Provide the [X, Y] coordinate of the cell's center where the given text is located.  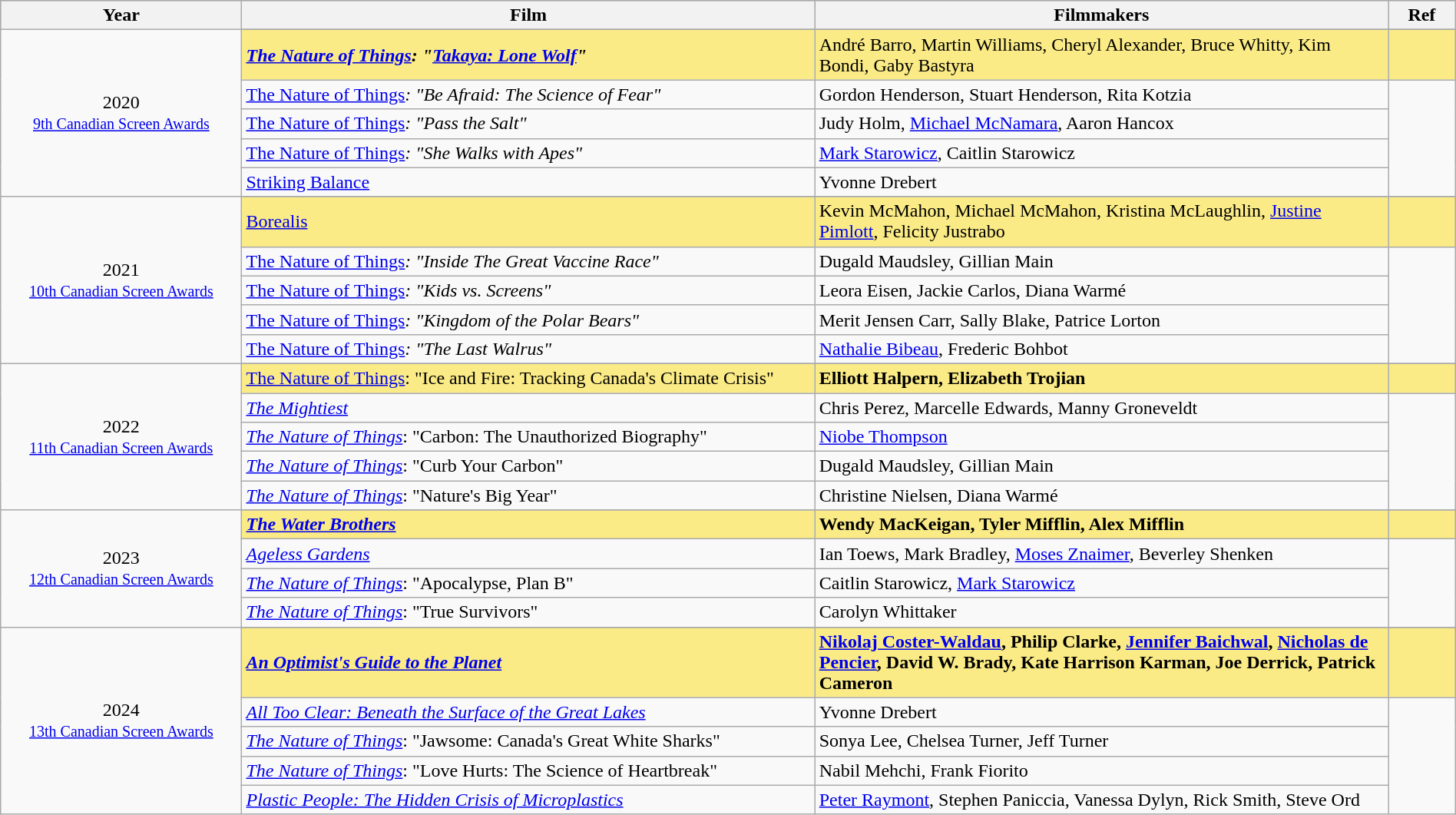
All Too Clear: Beneath the Surface of the Great Lakes [528, 712]
Nathalie Bibeau, Frederic Bohbot [1101, 349]
Caitlin Starowicz, Mark Starowicz [1101, 583]
Sonya Lee, Chelsea Turner, Jeff Turner [1101, 741]
The Nature of Things: "The Last Walrus" [528, 349]
Carolyn Whittaker [1101, 612]
The Water Brothers [528, 525]
Christine Nielsen, Diana Warmé [1101, 495]
Borealis [528, 221]
Film [528, 15]
2022 11th Canadian Screen Awards [121, 436]
Judy Holm, Michael McNamara, Aaron Hancox [1101, 124]
The Nature of Things: "Kids vs. Screens" [528, 290]
Wendy MacKeigan, Tyler Mifflin, Alex Mifflin [1101, 525]
Filmmakers [1101, 15]
Nabil Mehchi, Frank Fiorito [1101, 770]
The Nature of Things: "Ice and Fire: Tracking Canada's Climate Crisis" [528, 378]
Merit Jensen Carr, Sally Blake, Patrice Lorton [1101, 320]
Kevin McMahon, Michael McMahon, Kristina McLaughlin, Justine Pimlott, Felicity Justrabo [1101, 221]
André Barro, Martin Williams, Cheryl Alexander, Bruce Whitty, Kim Bondi, Gaby Bastyra [1101, 55]
The Nature of Things: "Love Hurts: The Science of Heartbreak" [528, 770]
Gordon Henderson, Stuart Henderson, Rita Kotzia [1101, 94]
The Nature of Things: "Carbon: The Unauthorized Biography" [528, 437]
Leora Eisen, Jackie Carlos, Diana Warmé [1101, 290]
The Nature of Things: "True Survivors" [528, 612]
The Nature of Things: "Kingdom of the Polar Bears" [528, 320]
Elliott Halpern, Elizabeth Trojian [1101, 378]
Plastic People: The Hidden Crisis of Microplastics [528, 800]
The Nature of Things: "Inside The Great Vaccine Race" [528, 261]
2021 10th Canadian Screen Awards [121, 280]
Chris Perez, Marcelle Edwards, Manny Groneveldt [1101, 408]
Striking Balance [528, 182]
Mark Starowicz, Caitlin Starowicz [1101, 153]
Ian Toews, Mark Bradley, Moses Znaimer, Beverley Shenken [1101, 554]
Ageless Gardens [528, 554]
Nikolaj Coster-Waldau, Philip Clarke, Jennifer Baichwal, Nicholas de Pencier, David W. Brady, Kate Harrison Karman, Joe Derrick, Patrick Cameron [1101, 662]
An Optimist's Guide to the Planet [528, 662]
Niobe Thompson [1101, 437]
Ref [1422, 15]
2020 9th Canadian Screen Awards [121, 114]
Year [121, 15]
The Nature of Things: "Nature's Big Year" [528, 495]
The Nature of Things: "Takaya: Lone Wolf" [528, 55]
The Nature of Things: "Pass the Salt" [528, 124]
The Nature of Things: "Apocalypse, Plan B" [528, 583]
The Nature of Things: "Jawsome: Canada's Great White Sharks" [528, 741]
2024 13th Canadian Screen Awards [121, 721]
2023 12th Canadian Screen Awards [121, 568]
The Mightiest [528, 408]
The Nature of Things: "She Walks with Apes" [528, 153]
The Nature of Things: "Curb Your Carbon" [528, 466]
Peter Raymont, Stephen Paniccia, Vanessa Dylyn, Rick Smith, Steve Ord [1101, 800]
The Nature of Things: "Be Afraid: The Science of Fear" [528, 94]
